Determine the (x, y) coordinate at the center of the cell enclosing the given text.  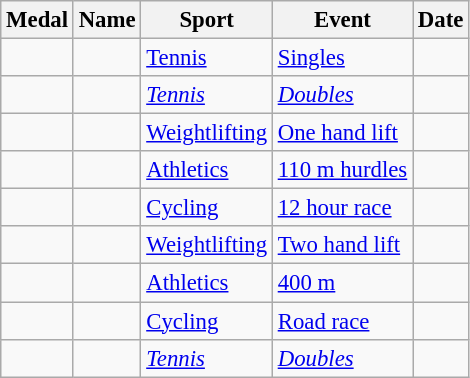
Sport (207, 20)
Road race (342, 321)
Event (342, 20)
Name (107, 20)
400 m (342, 283)
Singles (342, 58)
One hand lift (342, 133)
Medal (38, 20)
Two hand lift (342, 245)
12 hour race (342, 208)
Date (441, 20)
110 m hurdles (342, 170)
